Find where the given text appears and provide that cell's center as (x, y) coordinate. 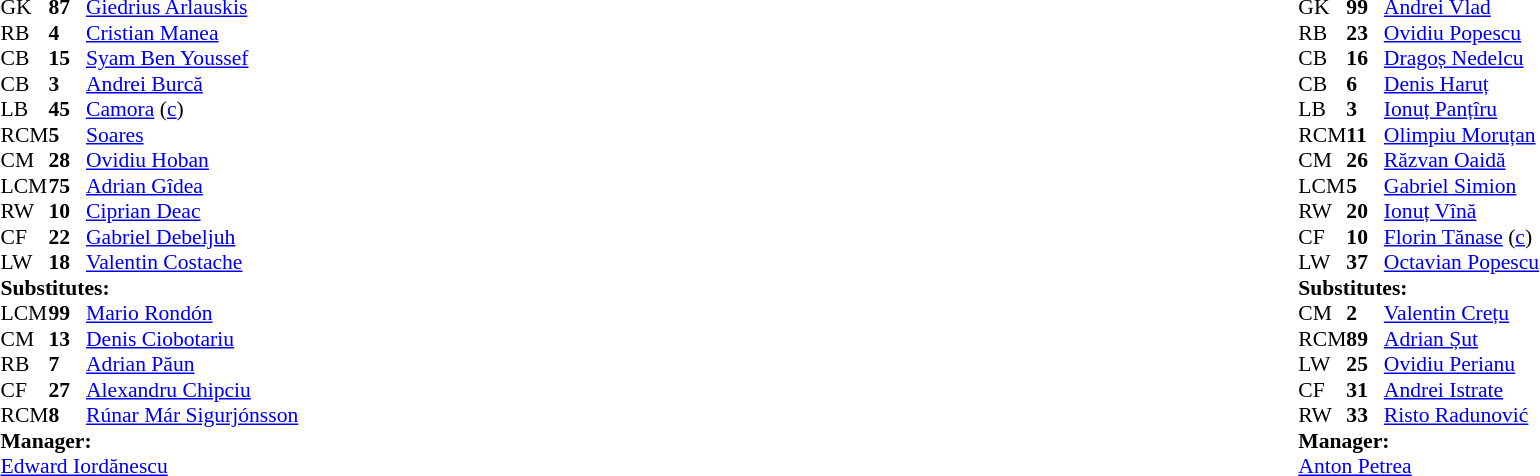
Rúnar Már Sigurjónsson (192, 415)
Ovidiu Perianu (1462, 365)
Cristian Manea (192, 33)
Octavian Popescu (1462, 263)
11 (1365, 135)
28 (67, 161)
89 (1365, 339)
Dragoș Nedelcu (1462, 59)
Syam Ben Youssef (192, 59)
13 (67, 339)
Andrei Istrate (1462, 390)
45 (67, 109)
Ovidiu Popescu (1462, 33)
Gabriel Debeljuh (192, 237)
16 (1365, 59)
Valentin Costache (192, 263)
Răzvan Oaidă (1462, 161)
Gabriel Simion (1462, 186)
99 (67, 313)
15 (67, 59)
37 (1365, 263)
26 (1365, 161)
Mario Rondón (192, 313)
Alexandru Chipciu (192, 390)
22 (67, 237)
Adrian Păun (192, 365)
Florin Tănase (c) (1462, 237)
Ciprian Deac (192, 211)
33 (1365, 415)
23 (1365, 33)
Camora (c) (192, 109)
Adrian Gîdea (192, 186)
4 (67, 33)
18 (67, 263)
Soares (192, 135)
Ionuț Panțîru (1462, 109)
Risto Radunović (1462, 415)
7 (67, 365)
75 (67, 186)
Andrei Burcă (192, 84)
27 (67, 390)
Ionuț Vînă (1462, 211)
Valentin Crețu (1462, 313)
8 (67, 415)
31 (1365, 390)
20 (1365, 211)
Denis Haruț (1462, 84)
Olimpiu Moruțan (1462, 135)
25 (1365, 365)
2 (1365, 313)
Denis Ciobotariu (192, 339)
Ovidiu Hoban (192, 161)
6 (1365, 84)
Adrian Șut (1462, 339)
